Identify which cell holds the provided text, then report its [X, Y] central coordinate. 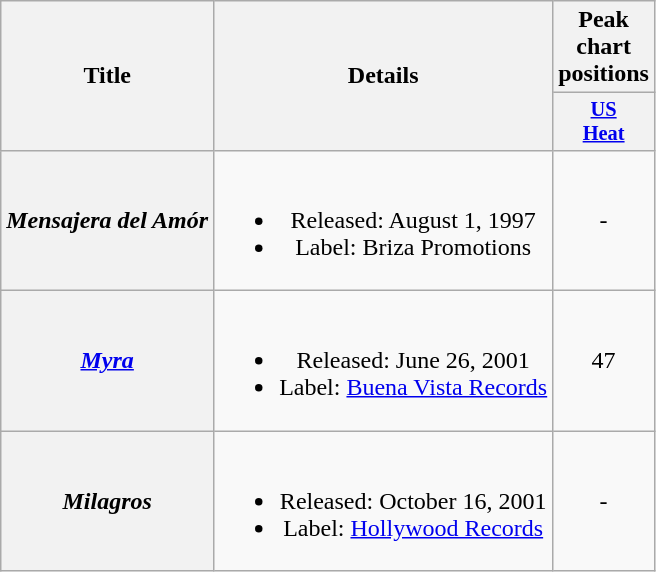
Myra [108, 361]
Released: June 26, 2001Label: Buena Vista Records [384, 361]
USHeat [604, 122]
Peak chart positions [604, 47]
Released: August 1, 1997Label: Briza Promotions [384, 220]
47 [604, 361]
Mensajera del Amór [108, 220]
Details [384, 76]
Milagros [108, 501]
Title [108, 76]
Released: October 16, 2001Label: Hollywood Records [384, 501]
